Determine the (X, Y) coordinate at the center of the cell enclosing the given text.  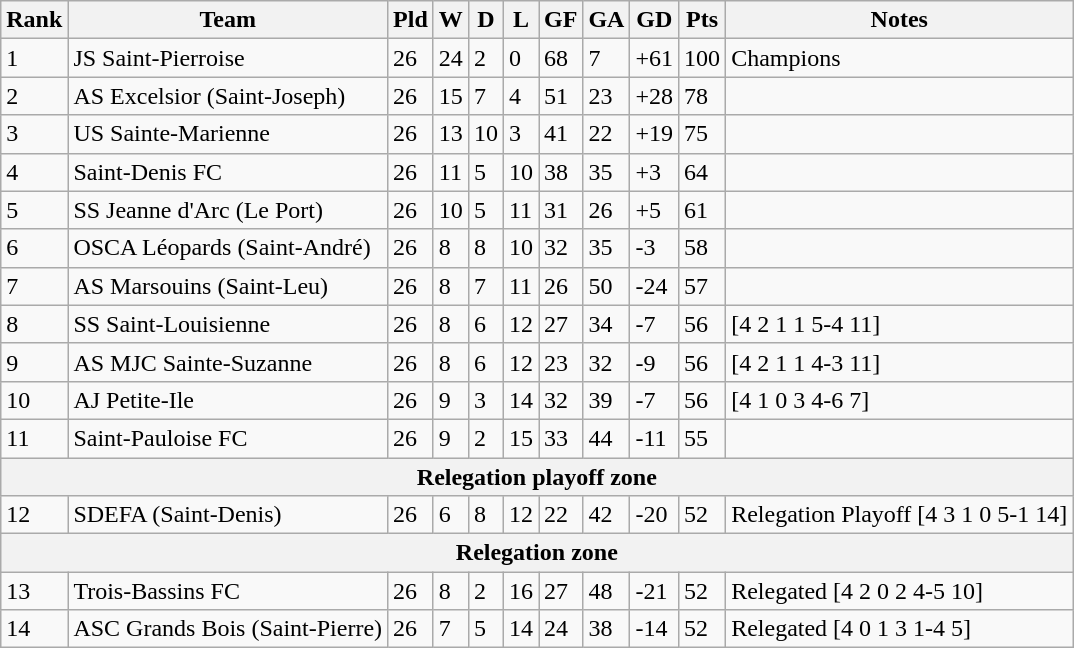
68 (560, 58)
[4 2 1 1 4-3 11] (900, 362)
31 (560, 210)
-20 (654, 515)
[4 2 1 1 5-4 11] (900, 324)
55 (702, 438)
-3 (654, 248)
Saint-Pauloise FC (228, 438)
Rank (34, 20)
Pts (702, 20)
OSCA Léopards (Saint-André) (228, 248)
+61 (654, 58)
51 (560, 96)
SDEFA (Saint-Denis) (228, 515)
44 (606, 438)
64 (702, 172)
-14 (654, 629)
58 (702, 248)
-24 (654, 286)
D (486, 20)
JS Saint-Pierroise (228, 58)
GD (654, 20)
Relegated [4 2 0 2 4-5 10] (900, 591)
Team (228, 20)
39 (606, 400)
+28 (654, 96)
50 (606, 286)
Pld (411, 20)
US Sainte-Marienne (228, 134)
78 (702, 96)
SS Jeanne d'Arc (Le Port) (228, 210)
Relegation zone (537, 553)
41 (560, 134)
75 (702, 134)
Relegated [4 0 1 3 1-4 5] (900, 629)
GF (560, 20)
34 (606, 324)
W (450, 20)
AJ Petite-Ile (228, 400)
L (520, 20)
Relegation playoff zone (537, 477)
AS Excelsior (Saint-Joseph) (228, 96)
[4 1 0 3 4-6 7] (900, 400)
ASC Grands Bois (Saint-Pierre) (228, 629)
+3 (654, 172)
1 (34, 58)
42 (606, 515)
SS Saint-Louisienne (228, 324)
Trois-Bassins FC (228, 591)
AS Marsouins (Saint-Leu) (228, 286)
48 (606, 591)
-11 (654, 438)
16 (520, 591)
61 (702, 210)
Notes (900, 20)
Relegation Playoff [4 3 1 0 5-1 14] (900, 515)
Saint-Denis FC (228, 172)
100 (702, 58)
+19 (654, 134)
AS MJC Sainte-Suzanne (228, 362)
0 (520, 58)
+5 (654, 210)
57 (702, 286)
GA (606, 20)
33 (560, 438)
-9 (654, 362)
-21 (654, 591)
Champions (900, 58)
